Search for the cell housing the specified text and yield its (x, y) center coordinate. 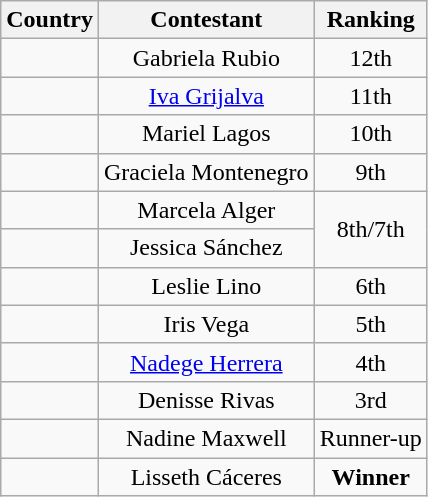
Leslie Lino (206, 286)
6th (370, 286)
Graciela Montenegro (206, 172)
Ranking (370, 20)
Contestant (206, 20)
Marcela Alger (206, 210)
Nadine Maxwell (206, 438)
Lisseth Cáceres (206, 477)
Winner (370, 477)
Runner-up (370, 438)
Gabriela Rubio (206, 58)
4th (370, 362)
Mariel Lagos (206, 134)
12th (370, 58)
9th (370, 172)
11th (370, 96)
8th/7th (370, 229)
5th (370, 324)
Iris Vega (206, 324)
Denisse Rivas (206, 400)
Nadege Herrera (206, 362)
Jessica Sánchez (206, 248)
3rd (370, 400)
10th (370, 134)
Country (50, 20)
Iva Grijalva (206, 96)
